Search for the cell housing the specified text and yield its [x, y] center coordinate. 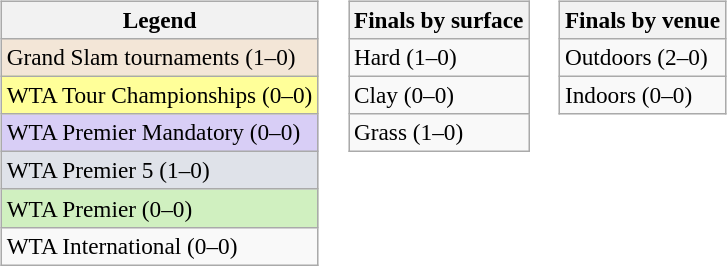
WTA Tour Championships (0–0) [160, 95]
Outdoors (2–0) [642, 57]
Legend [160, 20]
WTA Premier 5 (1–0) [160, 171]
Hard (1–0) [439, 57]
Finals by surface [439, 20]
WTA Premier Mandatory (0–0) [160, 133]
WTA Premier (0–0) [160, 208]
Finals by venue [642, 20]
WTA International (0–0) [160, 246]
Indoors (0–0) [642, 95]
Clay (0–0) [439, 95]
Grass (1–0) [439, 133]
Grand Slam tournaments (1–0) [160, 57]
